For the text-containing cell, return its midpoint in (X, Y) coordinate format. 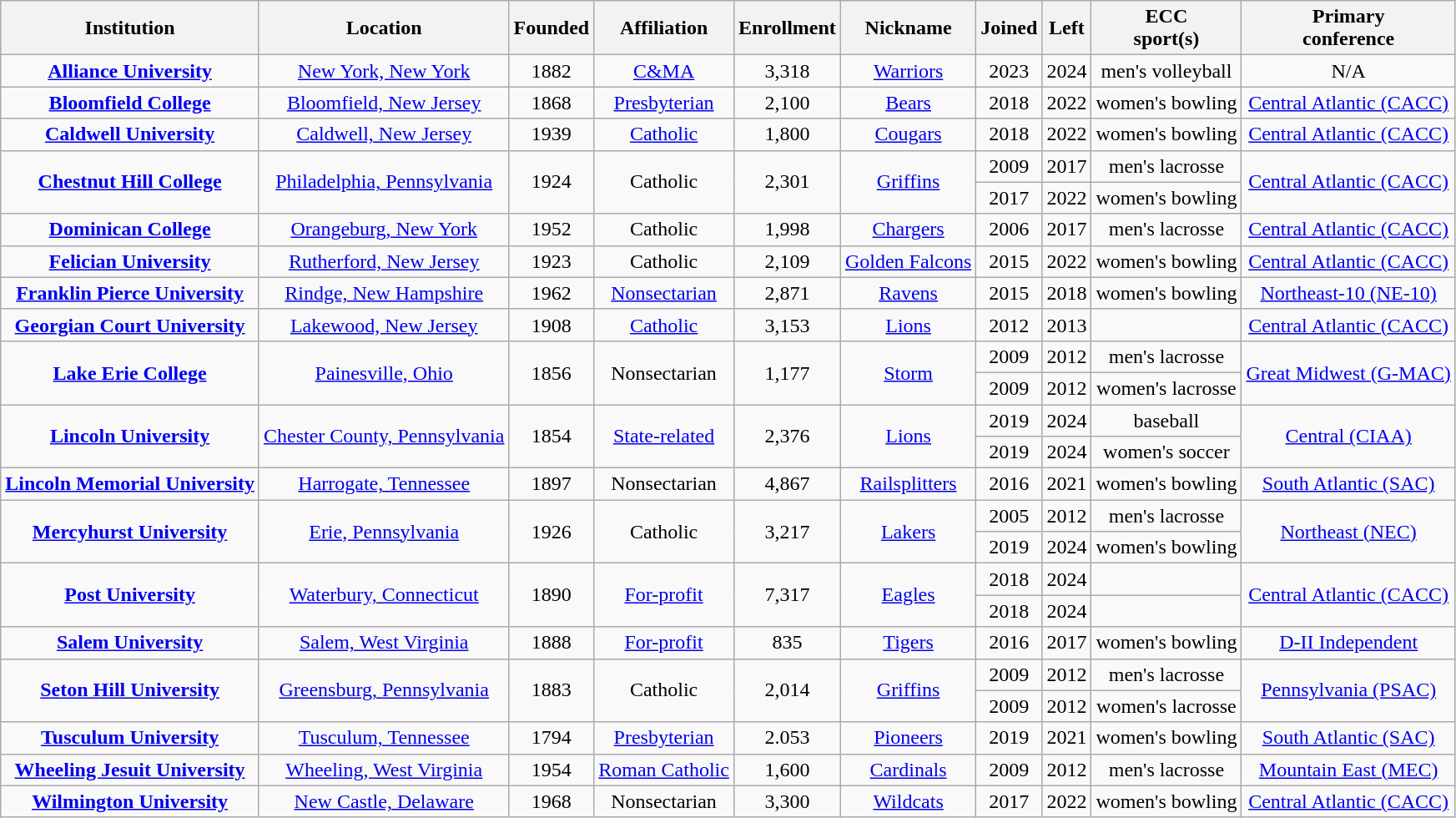
Affiliation (664, 28)
2006 (1010, 230)
Eagles (908, 595)
Harrogate, Tennessee (384, 484)
Mountain East (MEC) (1348, 770)
2,301 (787, 182)
Cougars (908, 134)
2,014 (787, 690)
1882 (552, 71)
4,867 (787, 484)
men's volleyball (1166, 71)
1952 (552, 230)
Railsplitters (908, 484)
1854 (552, 436)
1890 (552, 595)
Pennsylvania (PSAC) (1348, 690)
Storm (908, 372)
Painesville, Ohio (384, 372)
Bloomfield College (130, 103)
Primaryconference (1348, 28)
1794 (552, 738)
7,317 (787, 595)
Ravens (908, 293)
Great Midwest (G-MAC) (1348, 372)
D-II Independent (1348, 643)
3,217 (787, 532)
baseball (1166, 420)
Tigers (908, 643)
Warriors (908, 71)
1,800 (787, 134)
Northeast-10 (NE-10) (1348, 293)
Mercyhurst University (130, 532)
3,318 (787, 71)
Roman Catholic (664, 770)
Felician University (130, 261)
1897 (552, 484)
1954 (552, 770)
Northeast (NEC) (1348, 532)
Lincoln Memorial University (130, 484)
Wildcats (908, 801)
Lakers (908, 532)
Cardinals (908, 770)
2,871 (787, 293)
Caldwell University (130, 134)
Institution (130, 28)
Post University (130, 595)
Founded (552, 28)
Pioneers (908, 738)
1968 (552, 801)
2,109 (787, 261)
1939 (552, 134)
2,376 (787, 436)
Franklin Pierce University (130, 293)
Lakewood, New Jersey (384, 325)
Golden Falcons (908, 261)
2023 (1010, 71)
2013 (1066, 325)
1924 (552, 182)
Orangeburg, New York (384, 230)
State-related (664, 436)
Erie, Pennsylvania (384, 532)
Salem University (130, 643)
1,177 (787, 372)
C&MA (664, 71)
1,998 (787, 230)
1,600 (787, 770)
Wheeling, West Virginia (384, 770)
3,300 (787, 801)
Location (384, 28)
835 (787, 643)
Dominican College (130, 230)
Lake Erie College (130, 372)
Wheeling Jesuit University (130, 770)
Waterbury, Connecticut (384, 595)
Enrollment (787, 28)
N/A (1348, 71)
ECCsport(s) (1166, 28)
1908 (552, 325)
1868 (552, 103)
Tusculum, Tennessee (384, 738)
Caldwell, New Jersey (384, 134)
Rutherford, New Jersey (384, 261)
Tusculum University (130, 738)
2,100 (787, 103)
Chargers (908, 230)
1923 (552, 261)
Wilmington University (130, 801)
Left (1066, 28)
Salem, West Virginia (384, 643)
New York, New York (384, 71)
Greensburg, Pennsylvania (384, 690)
Bloomfield, New Jersey (384, 103)
Joined (1010, 28)
Philadelphia, Pennsylvania (384, 182)
2005 (1010, 516)
1883 (552, 690)
Chestnut Hill College (130, 182)
Rindge, New Hampshire (384, 293)
Nickname (908, 28)
1856 (552, 372)
Bears (908, 103)
Seton Hill University (130, 690)
New Castle, Delaware (384, 801)
1962 (552, 293)
3,153 (787, 325)
2.053 (787, 738)
Georgian Court University (130, 325)
Central (CIAA) (1348, 436)
Lincoln University (130, 436)
Chester County, Pennsylvania (384, 436)
women's soccer (1166, 452)
1888 (552, 643)
1926 (552, 532)
Alliance University (130, 71)
